Pinpoint the cell where the given text exists, returning its (X, Y) midpoint coordinate. 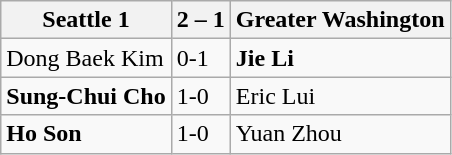
Seattle 1 (86, 20)
Greater Washington (340, 20)
Sung-Chui Cho (86, 96)
Jie Li (340, 58)
Ho Son (86, 134)
0-1 (200, 58)
Eric Lui (340, 96)
Yuan Zhou (340, 134)
Dong Baek Kim (86, 58)
2 – 1 (200, 20)
